Scan for the cell matching the given text and deliver its (x, y) coordinate at center. 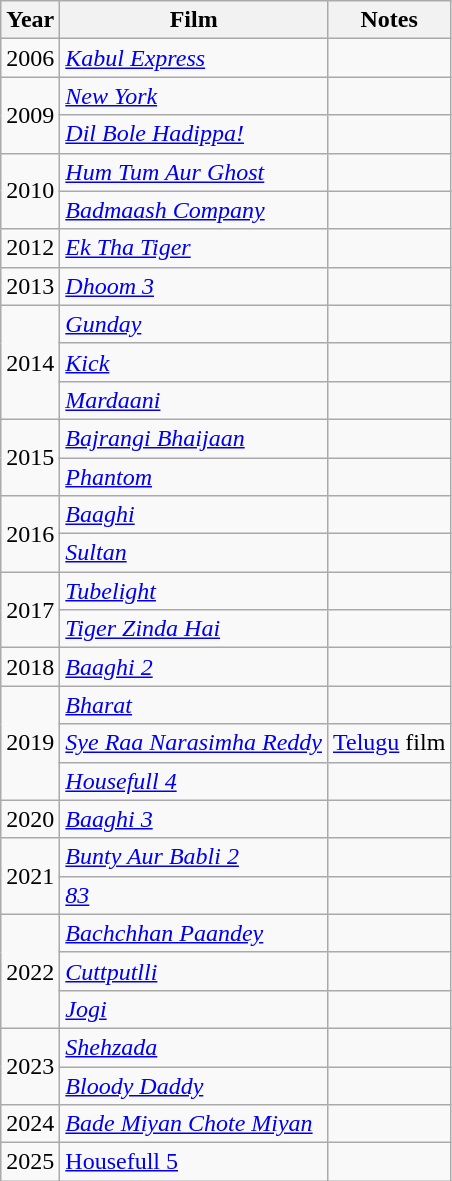
Tiger Zinda Hai (194, 629)
Bachchhan Paandey (194, 933)
2014 (30, 362)
2020 (30, 819)
2012 (30, 248)
Year (30, 20)
Shehzada (194, 1047)
Bajrangi Bhaijaan (194, 438)
Cuttputlli (194, 971)
Sye Raa Narasimha Reddy (194, 743)
2016 (30, 534)
2019 (30, 743)
2006 (30, 58)
Bharat (194, 705)
2015 (30, 457)
2021 (30, 876)
83 (194, 895)
Tubelight (194, 591)
2010 (30, 191)
Mardaani (194, 400)
Housefull 5 (194, 1162)
2025 (30, 1162)
Gunday (194, 324)
Baaghi 3 (194, 819)
Notes (388, 20)
Telugu film (388, 743)
Film (194, 20)
2024 (30, 1124)
Dhoom 3 (194, 286)
Baaghi (194, 515)
Phantom (194, 477)
Ek Tha Tiger (194, 248)
Bunty Aur Babli 2 (194, 857)
2018 (30, 667)
New York (194, 96)
Kick (194, 362)
Hum Tum Aur Ghost (194, 172)
Dil Bole Hadippa! (194, 134)
Kabul Express (194, 58)
Bloody Daddy (194, 1085)
Bade Miyan Chote Miyan (194, 1124)
Badmaash Company (194, 210)
2009 (30, 115)
Housefull 4 (194, 781)
2022 (30, 971)
2023 (30, 1066)
Jogi (194, 1009)
Sultan (194, 553)
2017 (30, 610)
Baaghi 2 (194, 667)
2013 (30, 286)
